Detect which cell encompasses the target text, then output its [X, Y] center coordinate. 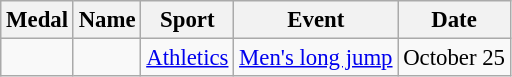
Athletics [188, 58]
Sport [188, 20]
Name [107, 20]
Medal [38, 20]
Men's long jump [316, 58]
Event [316, 20]
October 25 [454, 58]
Date [454, 20]
